Extract the [X, Y] coordinate from the center of the cell holding the provided text.  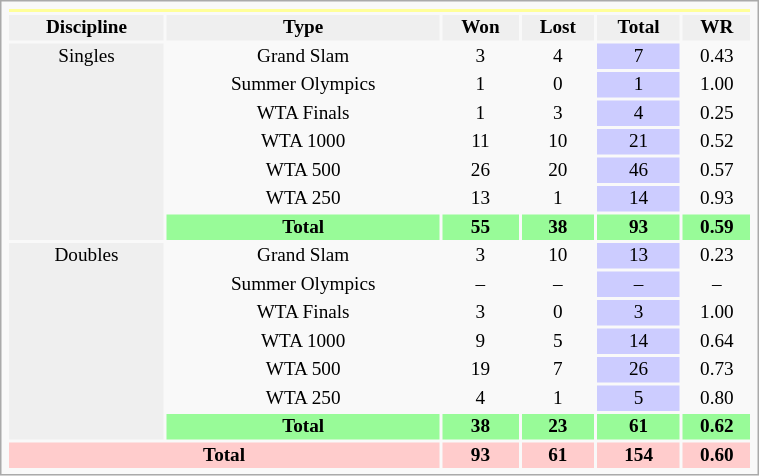
Singles [86, 141]
0.73 [717, 369]
WR [717, 27]
0.25 [717, 113]
0.60 [717, 455]
Type [303, 27]
0.52 [717, 141]
Lost [558, 27]
46 [638, 170]
0.80 [717, 398]
154 [638, 455]
11 [480, 141]
Won [480, 27]
0.59 [717, 227]
20 [558, 170]
9 [480, 341]
0.64 [717, 341]
55 [480, 227]
19 [480, 369]
Discipline [86, 27]
0.93 [717, 198]
0.62 [717, 426]
21 [638, 141]
0.57 [717, 170]
23 [558, 426]
0.23 [717, 255]
0.43 [717, 56]
Doubles [86, 340]
